Search for the cell housing the specified text and yield its [x, y] center coordinate. 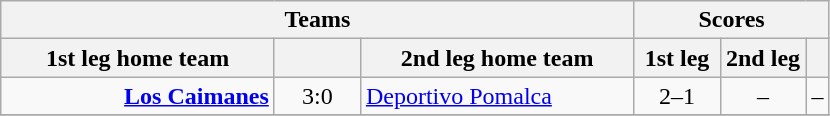
2nd leg [763, 58]
Scores [732, 20]
2nd leg home team [497, 58]
1st leg [677, 58]
Deportivo Pomalca [497, 96]
Teams [318, 20]
3:0 [317, 96]
Los Caimanes [138, 96]
1st leg home team [138, 58]
2–1 [677, 96]
